Locate the cell with the specified text and output its [x, y] center coordinate. 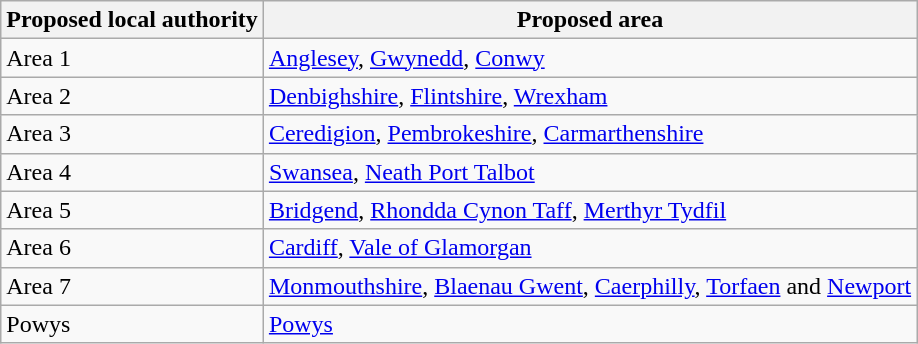
Area 3 [132, 134]
Monmouthshire, Blaenau Gwent, Caerphilly, Torfaen and Newport [590, 286]
Area 5 [132, 210]
Bridgend, Rhondda Cynon Taff, Merthyr Tydfil [590, 210]
Proposed local authority [132, 20]
Denbighshire, Flintshire, Wrexham [590, 96]
Area 1 [132, 58]
Ceredigion, Pembrokeshire, Carmarthenshire [590, 134]
Anglesey, Gwynedd, Conwy [590, 58]
Swansea, Neath Port Talbot [590, 172]
Area 7 [132, 286]
Area 4 [132, 172]
Cardiff, Vale of Glamorgan [590, 248]
Area 2 [132, 96]
Area 6 [132, 248]
Proposed area [590, 20]
